Output the (x, y) coordinate of the center of the cell containing the given text.  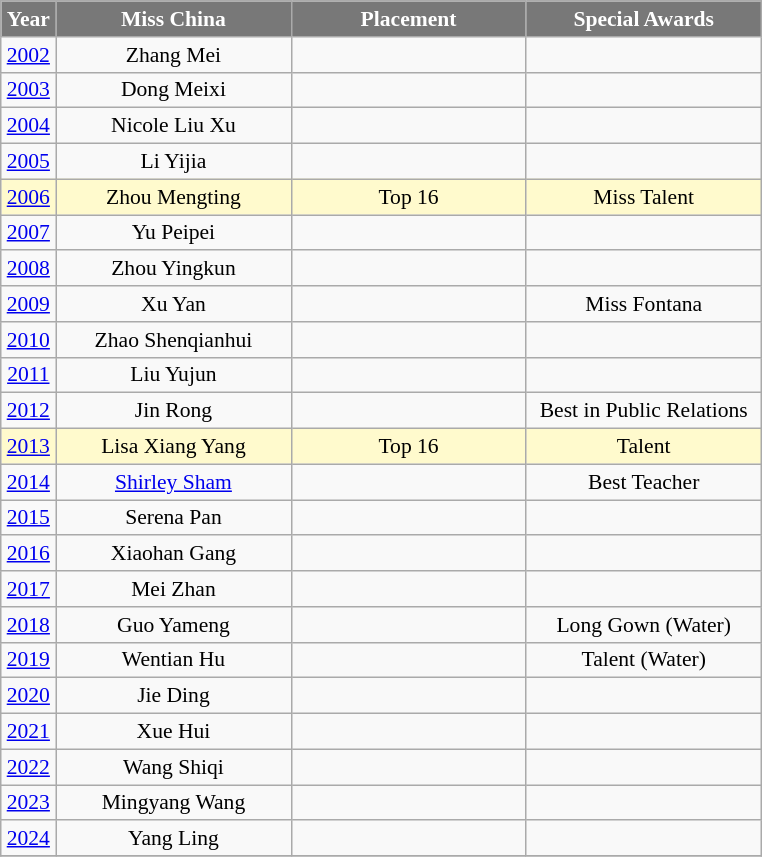
Best in Public Relations (644, 411)
2015 (28, 518)
Best Teacher (644, 482)
Year (28, 19)
2010 (28, 340)
2005 (28, 162)
Guo Yameng (174, 625)
Long Gown (Water) (644, 625)
2018 (28, 625)
Zhou Yingkun (174, 269)
Xue Hui (174, 732)
Xiaohan Gang (174, 554)
Zhang Mei (174, 55)
2021 (28, 732)
2016 (28, 554)
Lisa Xiang Yang (174, 447)
Serena Pan (174, 518)
Miss China (174, 19)
2020 (28, 696)
2019 (28, 660)
Mei Zhan (174, 589)
2004 (28, 126)
2022 (28, 767)
2009 (28, 304)
2014 (28, 482)
2012 (28, 411)
2013 (28, 447)
Shirley Sham (174, 482)
2002 (28, 55)
2006 (28, 197)
Xu Yan (174, 304)
Nicole Liu Xu (174, 126)
2017 (28, 589)
Dong Meixi (174, 90)
2023 (28, 803)
Talent (644, 447)
Yu Peipei (174, 233)
Jie Ding (174, 696)
Wentian Hu (174, 660)
2024 (28, 839)
Wang Shiqi (174, 767)
Talent (Water) (644, 660)
2007 (28, 233)
2011 (28, 375)
Jin Rong (174, 411)
Miss Talent (644, 197)
2008 (28, 269)
Yang Ling (174, 839)
Miss Fontana (644, 304)
Liu Yujun (174, 375)
Mingyang Wang (174, 803)
Li Yijia (174, 162)
Placement (408, 19)
Zhou Mengting (174, 197)
Special Awards (644, 19)
Zhao Shenqianhui (174, 340)
2003 (28, 90)
